Locate the cell with the specified text and output its (x, y) center coordinate. 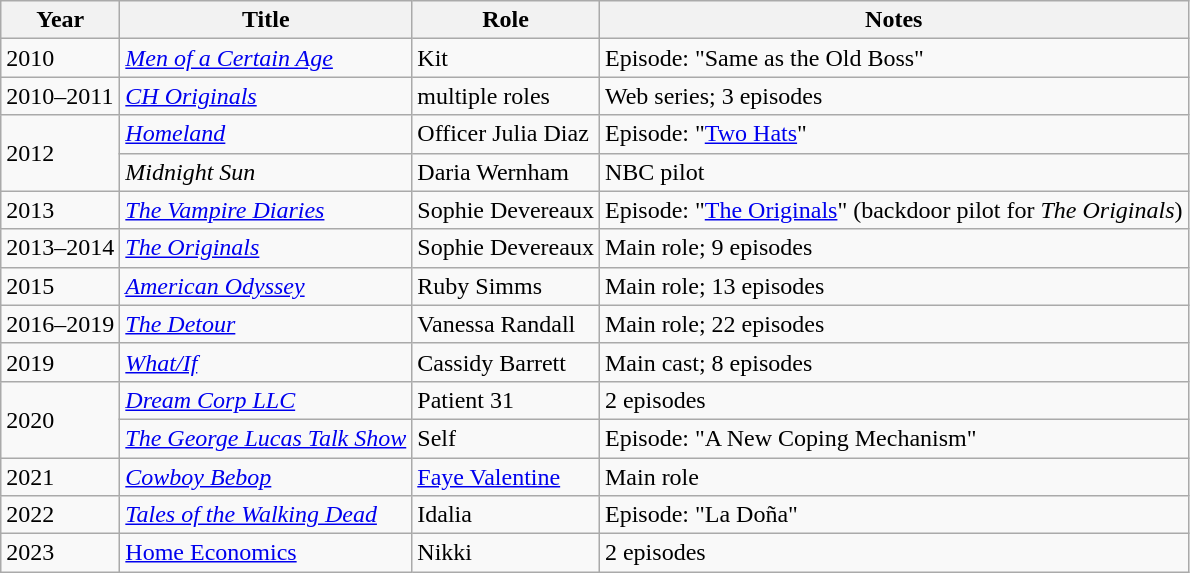
The George Lucas Talk Show (266, 438)
2020 (60, 419)
2015 (60, 286)
Main cast; 8 episodes (894, 362)
Ruby Simms (506, 286)
Vanessa Randall (506, 324)
NBC pilot (894, 172)
Patient 31 (506, 400)
CH Originals (266, 96)
Midnight Sun (266, 172)
American Odyssey (266, 286)
2016–2019 (60, 324)
2013 (60, 210)
Main role; 9 episodes (894, 248)
Main role (894, 477)
Officer Julia Diaz (506, 134)
Notes (894, 20)
2023 (60, 553)
Faye Valentine (506, 477)
Home Economics (266, 553)
The Originals (266, 248)
The Vampire Diaries (266, 210)
Main role; 13 episodes (894, 286)
Cassidy Barrett (506, 362)
Episode: "A New Coping Mechanism" (894, 438)
Role (506, 20)
Tales of the Walking Dead (266, 515)
2013–2014 (60, 248)
2022 (60, 515)
Kit (506, 58)
Year (60, 20)
Homeland (266, 134)
Web series; 3 episodes (894, 96)
Daria Wernham (506, 172)
2019 (60, 362)
Idalia (506, 515)
Episode: "Same as the Old Boss" (894, 58)
2021 (60, 477)
multiple roles (506, 96)
Episode: "The Originals" (backdoor pilot for The Originals) (894, 210)
Episode: "La Doña" (894, 515)
The Detour (266, 324)
2012 (60, 153)
What/If (266, 362)
2010–2011 (60, 96)
Episode: "Two Hats" (894, 134)
2010 (60, 58)
Men of a Certain Age (266, 58)
Self (506, 438)
Dream Corp LLC (266, 400)
Main role; 22 episodes (894, 324)
Cowboy Bebop (266, 477)
Nikki (506, 553)
Title (266, 20)
